Output the [x, y] coordinate of the center of the cell containing the given text.  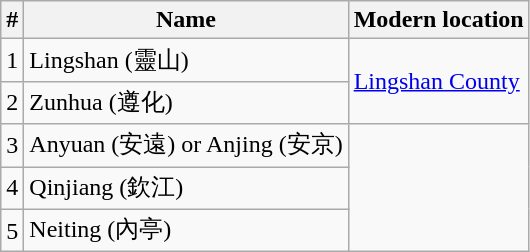
Qinjiang (欽江) [186, 188]
Lingshan County [438, 82]
3 [12, 146]
4 [12, 188]
# [12, 20]
Modern location [438, 20]
5 [12, 230]
Lingshan (靈山) [186, 60]
2 [12, 102]
Neiting (內亭) [186, 230]
1 [12, 60]
Anyuan (安遠) or Anjing (安京) [186, 146]
Name [186, 20]
Zunhua (遵化) [186, 102]
